Provide the [X, Y] coordinate of the cell's center where the given text is located.  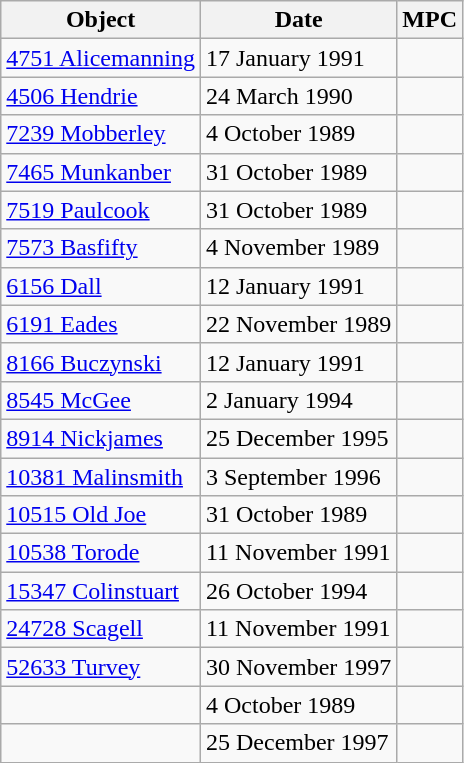
30 November 1997 [298, 667]
26 October 1994 [298, 591]
15347 Colinstuart [101, 591]
8914 Nickjames [101, 438]
Date [298, 20]
10515 Old Joe [101, 515]
22 November 1989 [298, 324]
24728 Scagell [101, 629]
25 December 1997 [298, 743]
7573 Basfifty [101, 248]
6156 Dall [101, 286]
4 November 1989 [298, 248]
17 January 1991 [298, 58]
2 January 1994 [298, 400]
4506 Hendrie [101, 96]
MPC [430, 20]
Object [101, 20]
7465 Munkanber [101, 172]
52633 Turvey [101, 667]
3 September 1996 [298, 477]
7239 Mobberley [101, 134]
6191 Eades [101, 324]
10538 Torode [101, 553]
10381 Malinsmith [101, 477]
8166 Buczynski [101, 362]
24 March 1990 [298, 96]
7519 Paulcook [101, 210]
4751 Alicemanning [101, 58]
8545 McGee [101, 400]
25 December 1995 [298, 438]
